Output the [X, Y] coordinate of the center of the cell containing the given text.  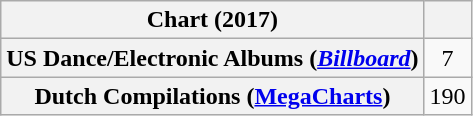
Dutch Compilations (MegaCharts) [212, 96]
US Dance/Electronic Albums (Billboard) [212, 58]
7 [448, 58]
Chart (2017) [212, 20]
190 [448, 96]
